Pinpoint the cell where the given text exists, returning its [x, y] midpoint coordinate. 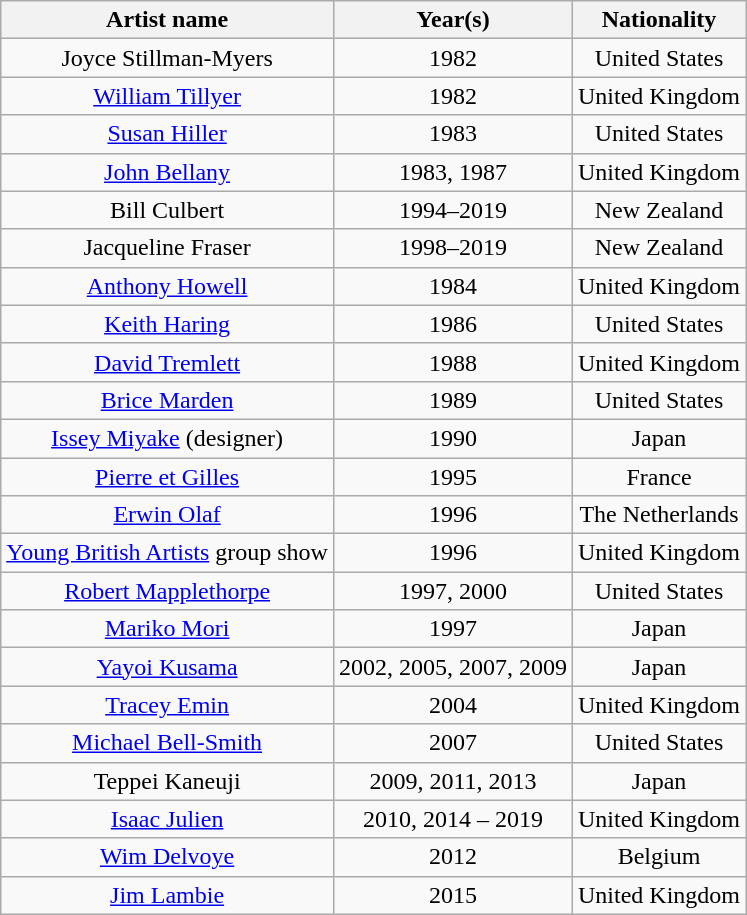
1997, 2000 [452, 591]
Nationality [660, 20]
Susan Hiller [168, 134]
Young British Artists group show [168, 553]
Isaac Julien [168, 819]
Tracey Emin [168, 705]
1995 [452, 477]
Bill Culbert [168, 210]
Pierre et Gilles [168, 477]
2015 [452, 895]
1986 [452, 324]
Robert Mapplethorpe [168, 591]
Teppei Kaneuji [168, 781]
1998–2019 [452, 248]
1983 [452, 134]
1997 [452, 629]
Jacqueline Fraser [168, 248]
Yayoi Kusama [168, 667]
David Tremlett [168, 362]
Michael Bell-Smith [168, 743]
Brice Marden [168, 400]
1989 [452, 400]
John Bellany [168, 172]
1994–2019 [452, 210]
Jim Lambie [168, 895]
William Tillyer [168, 96]
Joyce Stillman-Myers [168, 58]
France [660, 477]
1988 [452, 362]
Year(s) [452, 20]
Mariko Mori [168, 629]
2007 [452, 743]
Artist name [168, 20]
1983, 1987 [452, 172]
Erwin Olaf [168, 515]
1984 [452, 286]
2010, 2014 – 2019 [452, 819]
2012 [452, 857]
Anthony Howell [168, 286]
Keith Haring [168, 324]
1990 [452, 438]
The Netherlands [660, 515]
2004 [452, 705]
Wim Delvoye [168, 857]
Issey Miyake (designer) [168, 438]
2009, 2011, 2013 [452, 781]
2002, 2005, 2007, 2009 [452, 667]
Belgium [660, 857]
